Pinpoint the cell where the given text exists, returning its (x, y) midpoint coordinate. 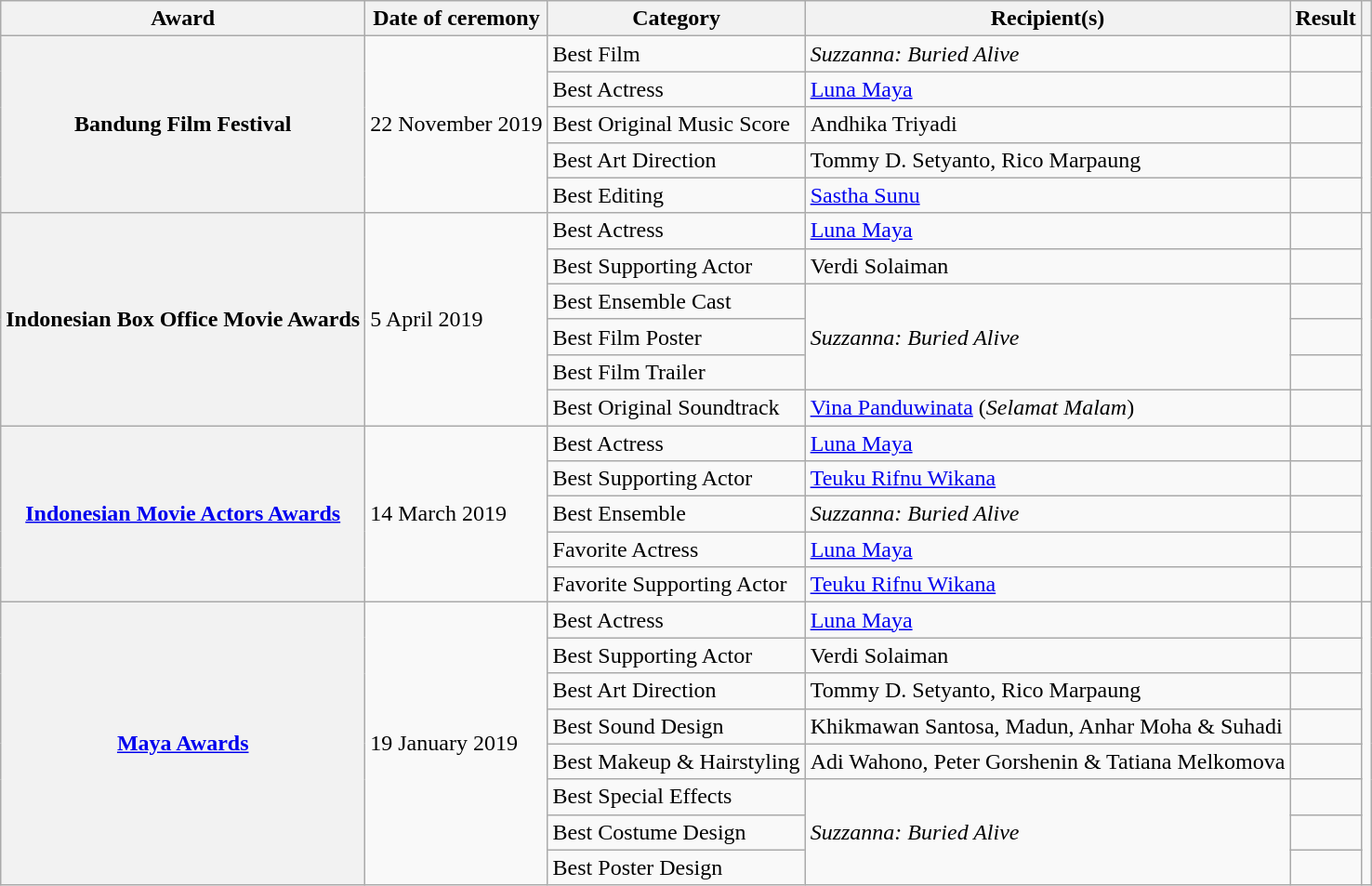
Best Sound Design (677, 726)
Indonesian Box Office Movie Awards (183, 319)
Indonesian Movie Actors Awards (183, 514)
Best Costume Design (677, 832)
Vina Panduwinata (Selamat Malam) (1048, 407)
Result (1326, 19)
19 January 2019 (456, 744)
Category (677, 19)
14 March 2019 (456, 514)
Adi Wahono, Peter Gorshenin & Tatiana Melkomova (1048, 761)
Recipient(s) (1048, 19)
Best Special Effects (677, 797)
Bandung Film Festival (183, 125)
Best Film (677, 54)
Award (183, 19)
Best Film Trailer (677, 372)
Khikmawan Santosa, Madun, Anhar Moha & Suhadi (1048, 726)
Favorite Supporting Actor (677, 585)
Sastha Sunu (1048, 195)
Best Ensemble Cast (677, 301)
Date of ceremony (456, 19)
Best Original Soundtrack (677, 407)
22 November 2019 (456, 125)
Best Editing (677, 195)
Favorite Actress (677, 549)
Best Makeup & Hairstyling (677, 761)
Best Ensemble (677, 514)
Maya Awards (183, 744)
5 April 2019 (456, 319)
Andhika Triyadi (1048, 125)
Best Original Music Score (677, 125)
Best Poster Design (677, 867)
Best Film Poster (677, 337)
